Locate the cell with the specified text and output its [X, Y] center coordinate. 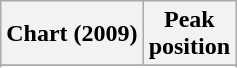
Chart (2009) [72, 34]
Peakposition [189, 34]
